Capture the cell that displays the provided text and extract its [x, y] central coordinate. 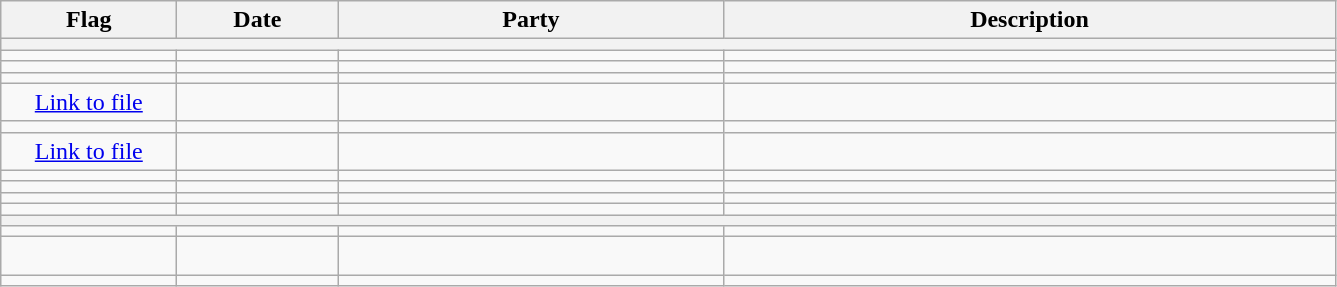
Flag [89, 20]
Description [1030, 20]
Date [258, 20]
Party [531, 20]
